Return the (x, y) coordinate for the center point of the cell that contains the specified text.  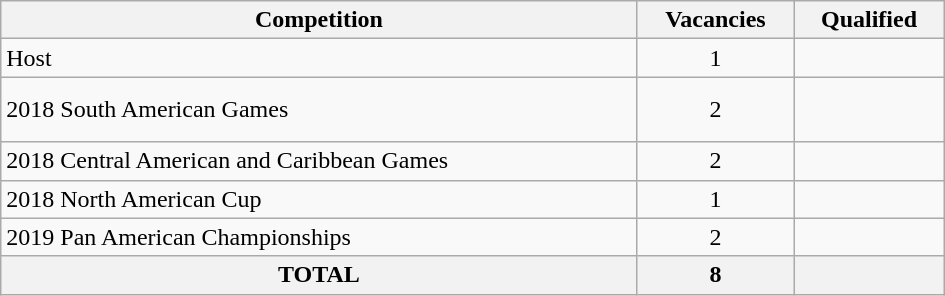
2018 North American Cup (319, 199)
Vacancies (716, 20)
2018 South American Games (319, 110)
Competition (319, 20)
2018 Central American and Caribbean Games (319, 161)
8 (716, 275)
2019 Pan American Championships (319, 237)
Host (319, 58)
Qualified (869, 20)
TOTAL (319, 275)
